Detect which cell encompasses the target text, then output its (X, Y) center coordinate. 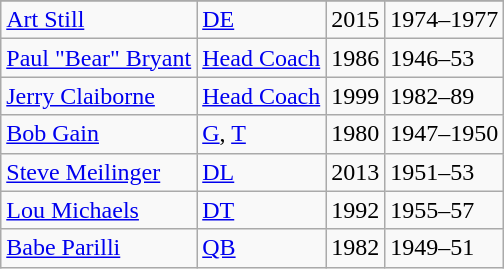
DL (262, 172)
1992 (356, 210)
1951–53 (444, 172)
Steve Meilinger (99, 172)
Jerry Claiborne (99, 96)
G, T (262, 134)
2015 (356, 20)
Babe Parilli (99, 248)
1999 (356, 96)
1986 (356, 58)
1980 (356, 134)
DE (262, 20)
Paul "Bear" Bryant (99, 58)
Art Still (99, 20)
1974–1977 (444, 20)
1982–89 (444, 96)
1955–57 (444, 210)
DT (262, 210)
1949–51 (444, 248)
1946–53 (444, 58)
Lou Michaels (99, 210)
2013 (356, 172)
1947–1950 (444, 134)
Bob Gain (99, 134)
QB (262, 248)
1982 (356, 248)
